Return the (X, Y) coordinate for the center point of the cell that contains the specified text.  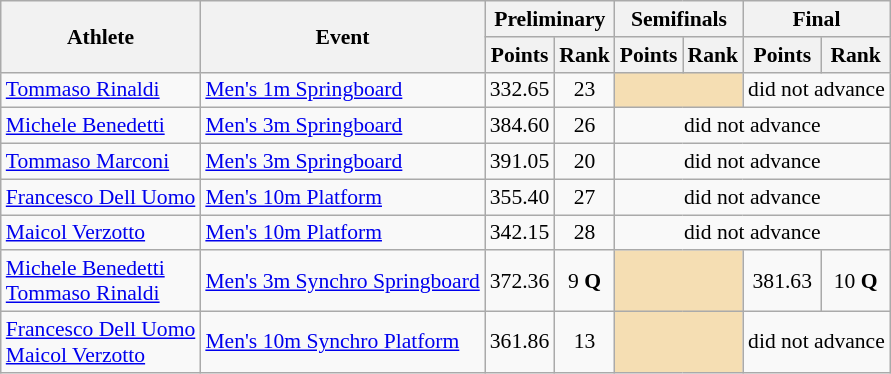
381.63 (782, 282)
Francesco Dell UomoMaicol Verzotto (101, 342)
Men's 1m Springboard (342, 90)
28 (584, 233)
Final (816, 19)
384.60 (520, 126)
361.86 (520, 342)
9 Q (584, 282)
27 (584, 197)
355.40 (520, 197)
23 (584, 90)
Francesco Dell Uomo (101, 197)
Men's 3m Synchro Springboard (342, 282)
Maicol Verzotto (101, 233)
Tommaso Marconi (101, 162)
10 Q (855, 282)
Event (342, 36)
332.65 (520, 90)
Semifinals (679, 19)
391.05 (520, 162)
20 (584, 162)
Men's 10m Synchro Platform (342, 342)
Michele Benedetti (101, 126)
Preliminary (550, 19)
Michele BenedettiTommaso Rinaldi (101, 282)
Athlete (101, 36)
26 (584, 126)
Tommaso Rinaldi (101, 90)
372.36 (520, 282)
342.15 (520, 233)
13 (584, 342)
